Scan for the cell matching the given text and deliver its (X, Y) coordinate at center. 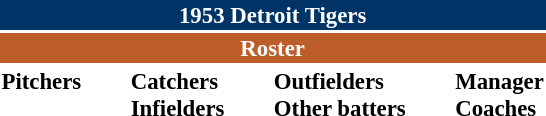
Roster (272, 48)
1953 Detroit Tigers (272, 15)
